Provide the [x, y] coordinate of the cell's center where the given text is located.  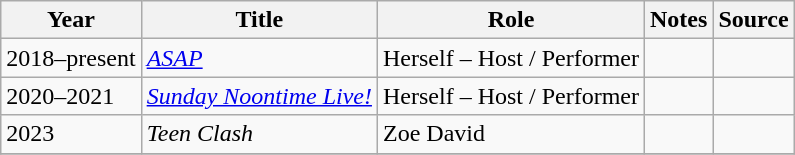
Notes [678, 20]
2020–2021 [71, 96]
Teen Clash [259, 134]
Title [259, 20]
Role [510, 20]
Sunday Noontime Live! [259, 96]
Source [754, 20]
2018–present [71, 58]
Zoe David [510, 134]
ASAP [259, 58]
Year [71, 20]
2023 [71, 134]
